Provide the (X, Y) coordinate of the cell's center where the given text is located.  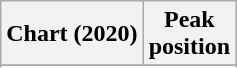
Chart (2020) (72, 34)
Peakposition (189, 34)
